Return the (x, y) coordinate for the center point of the cell that contains the specified text.  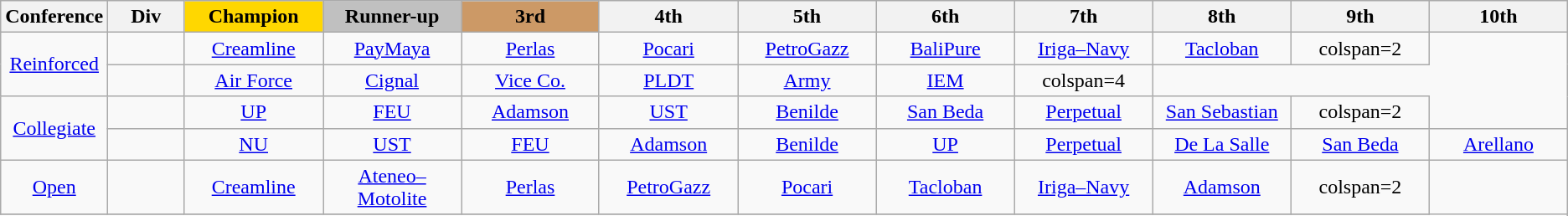
Army (807, 80)
Air Force (254, 80)
10th (1499, 17)
5th (807, 17)
8th (1221, 17)
colspan=4 (1084, 80)
Runner-up (392, 17)
Cignal (392, 80)
NU (254, 144)
San Sebastian (1221, 112)
6th (945, 17)
Collegiate (54, 128)
Vice Co. (529, 80)
BaliPure (945, 49)
PayMaya (392, 49)
Ateneo–Motolite (392, 188)
4th (668, 17)
De La Salle (1221, 144)
Div (146, 17)
7th (1084, 17)
Open (54, 188)
PLDT (668, 80)
Reinforced (54, 64)
IEM (945, 80)
Champion (254, 17)
Arellano (1499, 144)
3rd (529, 17)
Conference (54, 17)
9th (1360, 17)
